Provide the [x, y] coordinate of the cell's center where the given text is located.  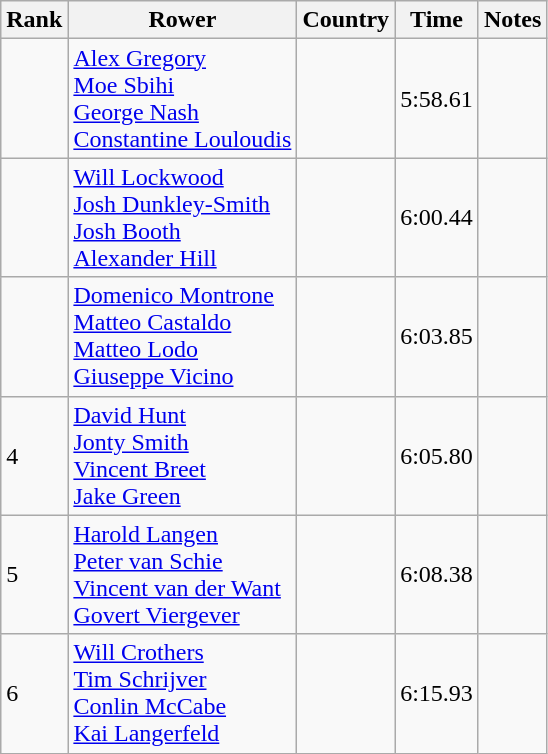
6 [34, 694]
5:58.61 [437, 98]
Will LockwoodJosh Dunkley-SmithJosh BoothAlexander Hill [182, 218]
Notes [512, 20]
Time [437, 20]
6:15.93 [437, 694]
4 [34, 456]
6:03.85 [437, 336]
Country [346, 20]
David HuntJonty SmithVincent BreetJake Green [182, 456]
5 [34, 574]
Rank [34, 20]
6:08.38 [437, 574]
Rower [182, 20]
Domenico MontroneMatteo CastaldoMatteo LodoGiuseppe Vicino [182, 336]
6:00.44 [437, 218]
6:05.80 [437, 456]
Will CrothersTim SchrijverConlin McCabeKai Langerfeld [182, 694]
Harold LangenPeter van SchieVincent van der WantGovert Viergever [182, 574]
Alex GregoryMoe SbihiGeorge NashConstantine Louloudis [182, 98]
